Detect which cell encompasses the target text, then output its [x, y] center coordinate. 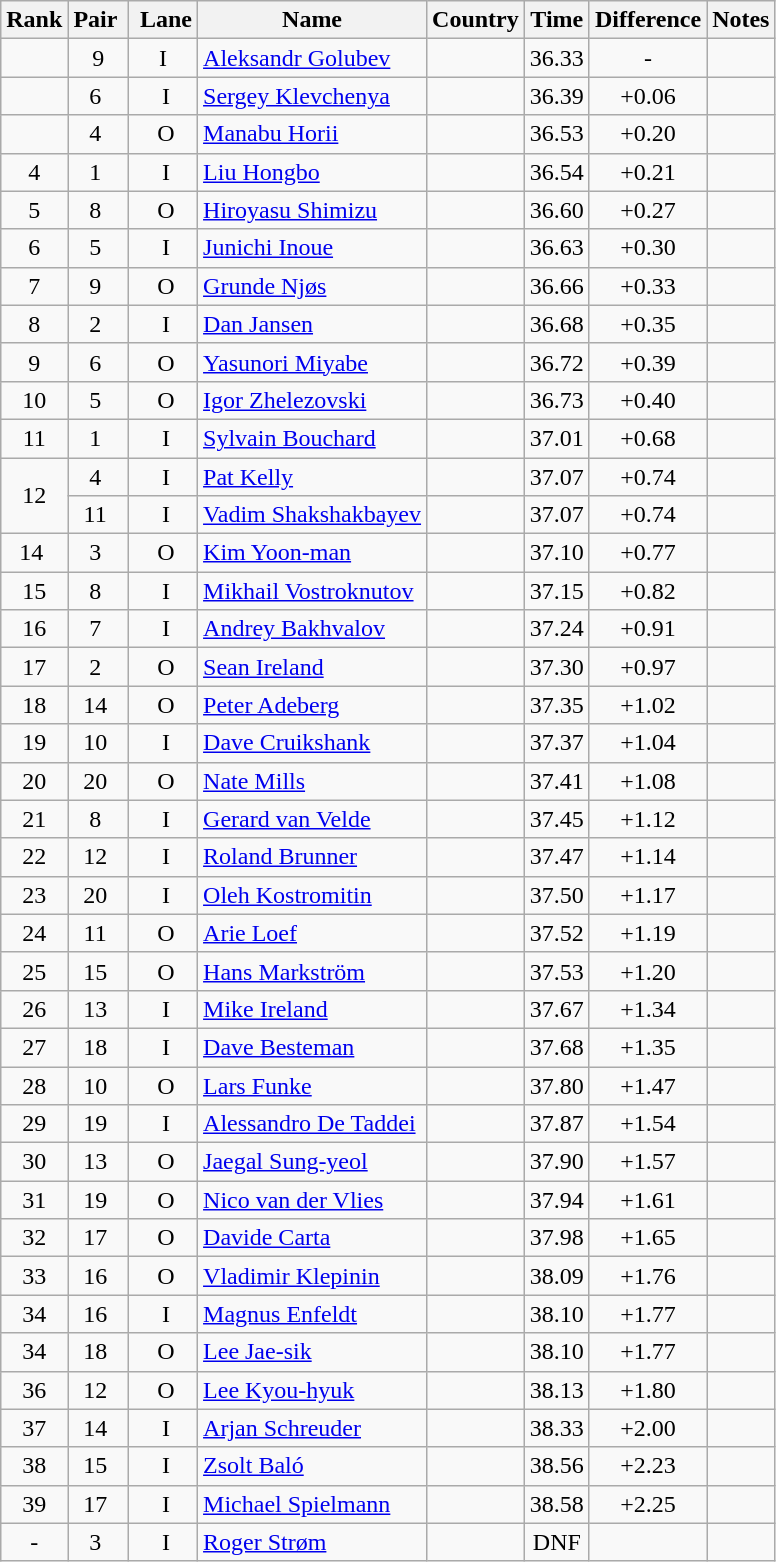
36.60 [556, 210]
Vadim Shakshakbayev [312, 515]
37.15 [556, 591]
36.68 [556, 324]
+1.61 [648, 1200]
36.53 [556, 134]
Mikhail Vostroknutov [312, 591]
+1.47 [648, 1085]
+1.02 [648, 705]
37.35 [556, 705]
27 [34, 1047]
36.33 [556, 58]
Grunde Njøs [312, 286]
38.09 [556, 1276]
Sean Ireland [312, 667]
37.53 [556, 971]
+0.27 [648, 210]
+1.19 [648, 933]
Yasunori Miyabe [312, 362]
Pat Kelly [312, 477]
+0.97 [648, 667]
38.58 [556, 1504]
Hiroyasu Shimizu [312, 210]
Notes [741, 20]
37.47 [556, 857]
Lane [162, 20]
39 [34, 1504]
Igor Zhelezovski [312, 400]
37.90 [556, 1162]
+0.40 [648, 400]
Liu Hongbo [312, 172]
Andrey Bakhvalov [312, 629]
38.33 [556, 1428]
25 [34, 971]
37.67 [556, 1009]
+0.77 [648, 553]
29 [34, 1124]
Michael Spielmann [312, 1504]
36.72 [556, 362]
Gerard van Velde [312, 819]
+0.21 [648, 172]
Arie Loef [312, 933]
37.80 [556, 1085]
Dan Jansen [312, 324]
+0.82 [648, 591]
Mike Ireland [312, 1009]
+1.14 [648, 857]
Junichi Inoue [312, 248]
Zsolt Baló [312, 1466]
Nico van der Vlies [312, 1200]
Magnus Enfeldt [312, 1314]
Dave Cruikshank [312, 743]
Lee Kyou-hyuk [312, 1390]
+1.65 [648, 1238]
37.10 [556, 553]
Hans Markström [312, 971]
+1.04 [648, 743]
Manabu Horii [312, 134]
+2.23 [648, 1466]
+1.17 [648, 895]
+2.00 [648, 1428]
24 [34, 933]
31 [34, 1200]
36.63 [556, 248]
36.39 [556, 96]
33 [34, 1276]
Lee Jae-sik [312, 1352]
Nate Mills [312, 781]
Roland Brunner [312, 857]
+1.20 [648, 971]
37.68 [556, 1047]
Davide Carta [312, 1238]
37.37 [556, 743]
+1.76 [648, 1276]
+1.12 [648, 819]
37.50 [556, 895]
36.66 [556, 286]
Dave Besteman [312, 1047]
30 [34, 1162]
+0.91 [648, 629]
+1.80 [648, 1390]
Arjan Schreuder [312, 1428]
23 [34, 895]
37.30 [556, 667]
Pair [98, 20]
Lars Funke [312, 1085]
37.01 [556, 438]
Jaegal Sung-yeol [312, 1162]
37.98 [556, 1238]
26 [34, 1009]
Alessandro De Taddei [312, 1124]
36.73 [556, 400]
Sergey Klevchenya [312, 96]
37.45 [556, 819]
36 [34, 1390]
+1.57 [648, 1162]
Sylvain Bouchard [312, 438]
37 [34, 1428]
+1.54 [648, 1124]
38.56 [556, 1466]
+0.06 [648, 96]
Time [556, 20]
37.87 [556, 1124]
+0.39 [648, 362]
+1.08 [648, 781]
+0.20 [648, 134]
32 [34, 1238]
+0.30 [648, 248]
37.41 [556, 781]
Oleh Kostromitin [312, 895]
38.13 [556, 1390]
37.24 [556, 629]
37.94 [556, 1200]
Rank [34, 20]
Name [312, 20]
+0.68 [648, 438]
+1.35 [648, 1047]
38 [34, 1466]
Peter Adeberg [312, 705]
21 [34, 819]
Vladimir Klepinin [312, 1276]
22 [34, 857]
DNF [556, 1542]
+2.25 [648, 1504]
+0.33 [648, 286]
Aleksandr Golubev [312, 58]
Kim Yoon-man [312, 553]
37.52 [556, 933]
Difference [648, 20]
36.54 [556, 172]
+0.35 [648, 324]
Roger Strøm [312, 1542]
Country [476, 20]
+1.34 [648, 1009]
28 [34, 1085]
